Output the (x, y) coordinate of the center of the cell containing the given text.  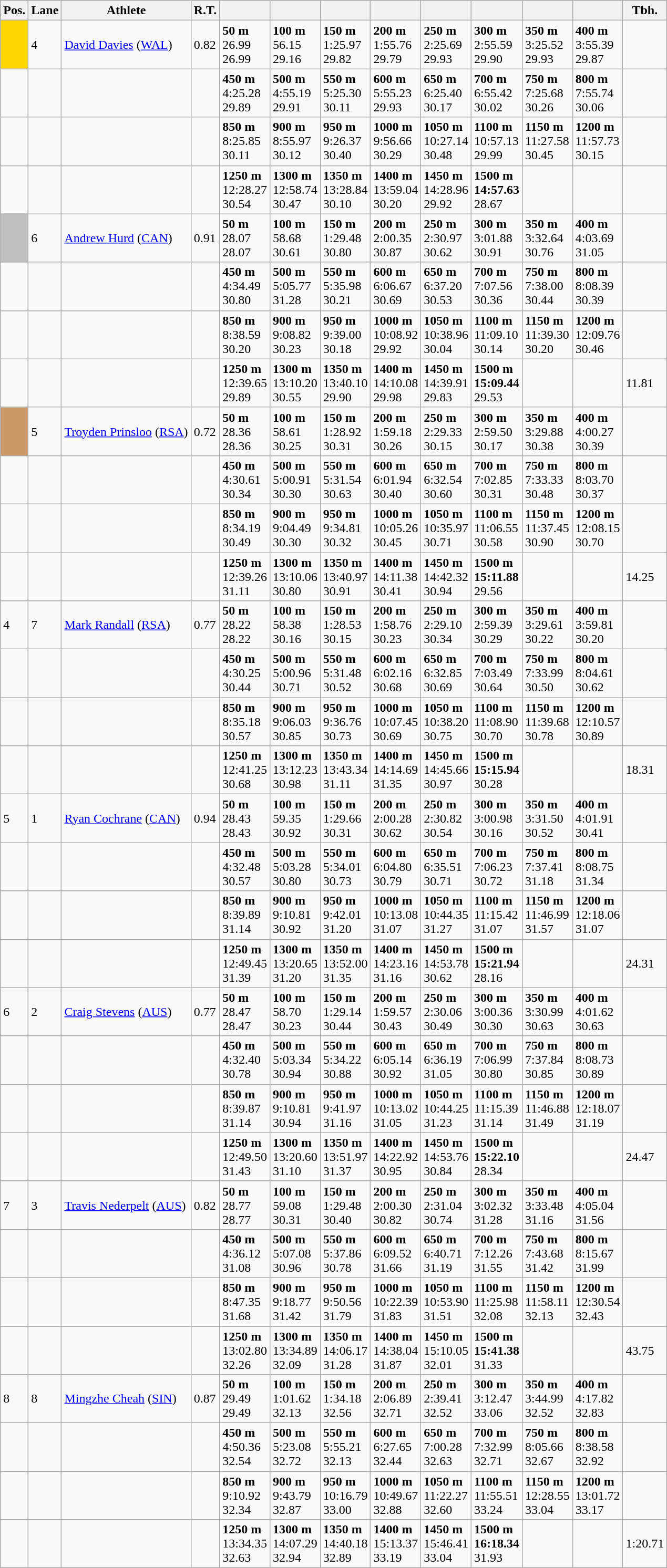
1450 m15:10.0532.01 (446, 1350)
850 m8:39.8931.14 (245, 915)
400 m4:05.0431.56 (598, 1205)
250 m2:31.0430.74 (446, 1205)
600 m6:05.1430.92 (396, 1060)
1250 m12:39.2631.11 (245, 577)
250 m2:29.1030.34 (446, 625)
1200 m13:01.7233.17 (598, 1496)
Mark Randall (RSA) (126, 625)
1300 m14:07.2932.94 (295, 1544)
250 m2:39.4132.52 (446, 1399)
250 m2:25.6929.93 (446, 45)
1150 m11:37.4530.90 (547, 528)
1050 m11:22.2732.60 (446, 1496)
300 m3:00.9830.16 (496, 818)
200 m2:00.2830.62 (396, 818)
250 m2:30.8230.54 (446, 818)
750 m8:05.6632.67 (547, 1447)
350 m3:29.8830.38 (547, 431)
24.31 (645, 963)
1400 m14:14.6931.35 (396, 770)
900 m9:43.7932.87 (295, 1496)
300 m2:55.5929.90 (496, 45)
1250 m12:49.4531.39 (245, 963)
1300 m13:10.2030.55 (295, 383)
1350 m13:52.0031.35 (345, 963)
350 m3:32.6430.76 (547, 238)
1200 m12:30.5432.43 (598, 1302)
100 m1:01.6232.13 (295, 1399)
1400 m14:22.9230.95 (396, 1157)
850 m9:10.9232.34 (245, 1496)
200 m1:55.7629.79 (396, 45)
450 m4:30.2530.44 (245, 673)
1200 m12:09.7630.46 (598, 335)
550 m5:35.9830.21 (345, 286)
600 m6:06.6730.69 (396, 286)
1450 m15:46.4133.04 (446, 1544)
150 m1:28.9230.31 (345, 431)
900 m9:10.8130.94 (295, 1108)
350 m3:29.6130.22 (547, 625)
650 m6:25.4030.17 (446, 93)
950 m9:39.0030.18 (345, 335)
650 m6:32.8530.69 (446, 673)
50 m28.0728.07 (245, 238)
Tbh. (645, 11)
1150 m12:28.5533.04 (547, 1496)
400 m4:17.8232.83 (598, 1399)
750 m7:37.8430.85 (547, 1060)
700 m7:03.4930.64 (496, 673)
1100 m11:06.5530.58 (496, 528)
1500 m15:21.9428.16 (496, 963)
550 m5:34.2230.88 (345, 1060)
750 m7:43.6831.42 (547, 1253)
550 m5:37.8630.78 (345, 1253)
1100 m11:15.3931.14 (496, 1108)
800 m8:15.6731.99 (598, 1253)
1250 m12:39.6529.89 (245, 383)
200 m2:06.8932.71 (396, 1399)
700 m7:06.2330.72 (496, 867)
1050 m10:44.3531.27 (446, 915)
600 m6:01.9430.40 (396, 480)
400 m4:03.6931.05 (598, 238)
50 m28.7728.77 (245, 1205)
800 m8:04.6130.62 (598, 673)
100 m58.3830.16 (295, 625)
200 m1:59.5730.43 (396, 1012)
1100 m11:09.1030.14 (496, 335)
0.87 (205, 1399)
700 m7:12.2631.55 (496, 1253)
350 m3:31.5030.52 (547, 818)
1450 m14:28.9629.92 (446, 190)
650 m6:37.2030.53 (446, 286)
700 m7:07.5630.36 (496, 286)
1150 m11:39.6830.78 (547, 722)
300 m3:12.4733.06 (496, 1399)
1150 m11:39.3030.20 (547, 335)
1050 m10:35.9730.71 (446, 528)
Craig Stevens (AUS) (126, 1012)
150 m1:25.9729.82 (345, 45)
43.75 (645, 1350)
1250 m12:49.5031.43 (245, 1157)
Andrew Hurd (CAN) (126, 238)
1400 m14:23.1631.16 (396, 963)
400 m4:01.6230.63 (598, 1012)
800 m8:08.3930.39 (598, 286)
700 m7:32.9932.71 (496, 1447)
1000 m10:08.9229.92 (396, 335)
Ryan Cochrane (CAN) (126, 818)
150 m1:34.1832.56 (345, 1399)
950 m10:16.7933.00 (345, 1496)
1500 m15:11.8829.56 (496, 577)
700 m7:02.8530.31 (496, 480)
1450 m14:39.9129.83 (446, 383)
950 m9:50.5631.79 (345, 1302)
1300 m13:34.8932.09 (295, 1350)
850 m8:35.1830.57 (245, 722)
100 m56.1529.16 (295, 45)
1200 m12:18.0731.19 (598, 1108)
500 m4:55.1929.91 (295, 93)
450 m4:36.1231.08 (245, 1253)
450 m4:25.2829.89 (245, 93)
350 m3:33.4831.16 (547, 1205)
1000 m10:49.6732.88 (396, 1496)
500 m5:23.0832.72 (295, 1447)
Travis Nederpelt (AUS) (126, 1205)
1500 m16:18.3431.93 (496, 1544)
1000 m10:22.3931.83 (396, 1302)
1500 m14:57.6328.67 (496, 190)
950 m9:26.3730.40 (345, 141)
3 (45, 1205)
1400 m15:13.3733.19 (396, 1544)
1500 m15:15.9430.28 (496, 770)
2 (45, 1012)
1000 m10:05.2630.45 (396, 528)
1200 m12:08.1530.70 (598, 528)
R.T. (205, 11)
1100 m11:15.4231.07 (496, 915)
300 m3:01.8830.91 (496, 238)
100 m59.3530.92 (295, 818)
750 m7:33.3330.48 (547, 480)
300 m2:59.5030.17 (496, 431)
900 m8:55.9730.12 (295, 141)
1000 m9:56.6630.29 (396, 141)
1400 m14:10.0829.98 (396, 383)
500 m5:00.9630.71 (295, 673)
1250 m12:28.2730.54 (245, 190)
650 m7:00.2832.63 (446, 1447)
1150 m11:58.1132.13 (547, 1302)
1350 m14:40.1832.89 (345, 1544)
1350 m14:06.1731.28 (345, 1350)
200 m1:59.1830.26 (396, 431)
650 m6:40.7131.19 (446, 1253)
Athlete (126, 11)
1450 m14:42.3230.94 (446, 577)
600 m5:55.2329.93 (396, 93)
1250 m13:34.3532.63 (245, 1544)
700 m6:55.4230.02 (496, 93)
14.25 (645, 577)
600 m6:04.8030.79 (396, 867)
900 m9:06.0330.85 (295, 722)
1:20.71 (645, 1544)
1100 m10:57.1329.99 (496, 141)
150 m1:28.5330.15 (345, 625)
650 m6:35.5130.71 (446, 867)
Troyden Prinsloo (RSA) (126, 431)
750 m7:25.6830.26 (547, 93)
500 m5:00.9130.30 (295, 480)
50 m29.4929.49 (245, 1399)
250 m2:30.0630.49 (446, 1012)
1300 m13:10.0630.80 (295, 577)
50 m28.4328.43 (245, 818)
400 m4:01.9130.41 (598, 818)
1450 m14:53.7630.84 (446, 1157)
0.72 (205, 431)
250 m2:29.3330.15 (446, 431)
900 m9:10.8130.92 (295, 915)
50 m26.9926.99 (245, 45)
700 m7:06.9930.80 (496, 1060)
300 m2:59.3930.29 (496, 625)
50 m28.3628.36 (245, 431)
100 m58.6130.25 (295, 431)
1200 m11:57.7330.15 (598, 141)
1500 m15:22.1028.34 (496, 1157)
1350 m13:28.8430.10 (345, 190)
1150 m11:46.8831.49 (547, 1108)
250 m2:30.9730.62 (446, 238)
950 m9:41.9731.16 (345, 1108)
1400 m14:38.0431.87 (396, 1350)
350 m3:25.5229.93 (547, 45)
Lane (45, 11)
1350 m13:51.9731.37 (345, 1157)
50 m28.4728.47 (245, 1012)
1000 m10:13.0831.07 (396, 915)
900 m9:08.8230.23 (295, 335)
1100 m11:25.9832.08 (496, 1302)
1500 m15:41.3831.33 (496, 1350)
1050 m10:27.1430.48 (446, 141)
200 m1:58.7630.23 (396, 625)
600 m6:02.1630.68 (396, 673)
0.91 (205, 238)
1250 m12:41.2530.68 (245, 770)
1050 m10:44.2531.23 (446, 1108)
550 m5:55.2132.13 (345, 1447)
550 m5:31.5430.63 (345, 480)
600 m6:27.6532.44 (396, 1447)
100 m59.0830.31 (295, 1205)
1000 m10:13.0231.05 (396, 1108)
300 m3:02.3231.28 (496, 1205)
750 m7:38.0030.44 (547, 286)
1400 m14:11.3830.41 (396, 577)
650 m6:32.5430.60 (446, 480)
1150 m11:46.9931.57 (547, 915)
350 m3:44.9932.52 (547, 1399)
1500 m15:09.4429.53 (496, 383)
300 m3:00.3630.30 (496, 1012)
950 m9:42.0131.20 (345, 915)
350 m3:30.9930.63 (547, 1012)
1200 m12:10.5730.89 (598, 722)
200 m2:00.3030.82 (396, 1205)
100 m58.6830.61 (295, 238)
1300 m13:20.6531.20 (295, 963)
1000 m10:07.4530.69 (396, 722)
900 m9:04.4930.30 (295, 528)
550 m5:34.0130.73 (345, 867)
1250 m13:02.8032.26 (245, 1350)
Pos. (15, 11)
950 m9:36.7630.73 (345, 722)
David Davies (WAL) (126, 45)
750 m7:37.4131.18 (547, 867)
500 m5:03.2830.80 (295, 867)
1150 m11:27.5830.45 (547, 141)
500 m5:07.0830.96 (295, 1253)
1100 m11:55.5133.24 (496, 1496)
450 m4:50.3632.54 (245, 1447)
800 m8:08.7531.34 (598, 867)
1050 m10:38.2030.75 (446, 722)
1450 m14:45.6630.97 (446, 770)
150 m1:29.4830.80 (345, 238)
650 m6:36.1931.05 (446, 1060)
850 m8:38.5930.20 (245, 335)
900 m9:18.7731.42 (295, 1302)
1350 m13:40.1029.90 (345, 383)
600 m6:09.5231.66 (396, 1253)
450 m4:32.4030.78 (245, 1060)
1400 m13:59.0430.20 (396, 190)
850 m8:34.1930.49 (245, 528)
800 m8:08.7330.89 (598, 1060)
850 m8:39.8731.14 (245, 1108)
1450 m14:53.7830.62 (446, 963)
550 m5:31.4830.52 (345, 673)
1350 m13:40.9730.91 (345, 577)
150 m1:29.1430.44 (345, 1012)
1350 m13:43.3431.11 (345, 770)
1300 m12:58.7430.47 (295, 190)
11.81 (645, 383)
150 m1:29.6630.31 (345, 818)
450 m4:34.4930.80 (245, 286)
1200 m12:18.0631.07 (598, 915)
1050 m10:38.9630.04 (446, 335)
500 m5:03.3430.94 (295, 1060)
800 m7:55.7430.06 (598, 93)
1 (45, 818)
400 m3:55.3929.87 (598, 45)
850 m8:47.3531.68 (245, 1302)
Mingzhe Cheah (SIN) (126, 1399)
550 m5:25.3030.11 (345, 93)
800 m8:38.5832.92 (598, 1447)
800 m8:03.7030.37 (598, 480)
1300 m13:12.2330.98 (295, 770)
100 m58.7030.23 (295, 1012)
18.31 (645, 770)
150 m1:29.4830.40 (345, 1205)
750 m7:33.9930.50 (547, 673)
450 m4:30.6130.34 (245, 480)
1300 m13:20.6031.10 (295, 1157)
50 m28.2228.22 (245, 625)
400 m3:59.8130.20 (598, 625)
950 m9:34.8130.32 (345, 528)
24.47 (645, 1157)
1050 m10:53.9031.51 (446, 1302)
450 m4:32.4830.57 (245, 867)
200 m2:00.3530.87 (396, 238)
850 m8:25.8530.11 (245, 141)
400 m4:00.2730.39 (598, 431)
0.94 (205, 818)
500 m5:05.7731.28 (295, 286)
1100 m11:08.9030.70 (496, 722)
